Determine the (x, y) coordinate at the center of the cell enclosing the given text.  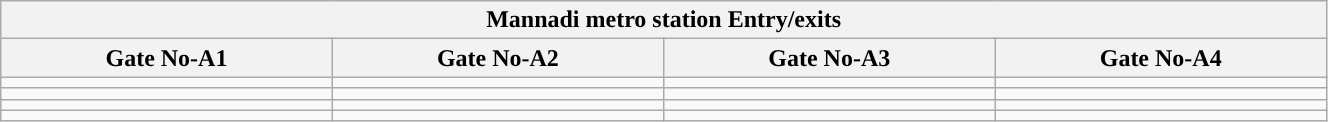
Gate No-A2 (498, 58)
Mannadi metro station Entry/exits (664, 20)
Gate No-A3 (830, 58)
Gate No-A1 (166, 58)
Gate No-A4 (1160, 58)
